Determine the (X, Y) coordinate at the center of the cell enclosing the given text.  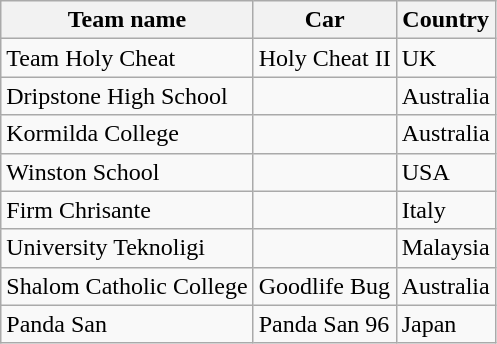
Firm Chrisante (127, 210)
Country (446, 20)
University Teknoligi (127, 248)
Goodlife Bug (324, 286)
Malaysia (446, 248)
UK (446, 58)
Winston School (127, 172)
Kormilda College (127, 134)
Team Holy Cheat (127, 58)
Panda San (127, 324)
Panda San 96 (324, 324)
Team name (127, 20)
Car (324, 20)
Dripstone High School (127, 96)
Shalom Catholic College (127, 286)
Holy Cheat II (324, 58)
USA (446, 172)
Italy (446, 210)
Japan (446, 324)
